Extract the (X, Y) coordinate from the center of the cell holding the provided text.  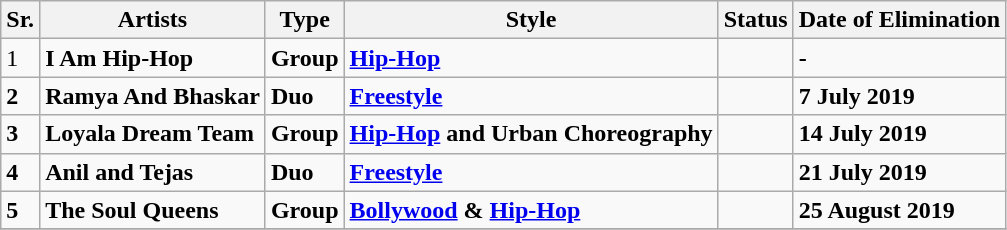
Sr. (20, 20)
Hip-Hop and Urban Choreography (531, 134)
Hip-Hop (531, 58)
Bollywood & Hip-Hop (531, 210)
1 (20, 58)
25 August 2019 (899, 210)
The Soul Queens (153, 210)
Artists (153, 20)
14 July 2019 (899, 134)
5 (20, 210)
Anil and Tejas (153, 172)
4 (20, 172)
2 (20, 96)
7 July 2019 (899, 96)
Style (531, 20)
3 (20, 134)
Date of Elimination (899, 20)
I Am Hip-Hop (153, 58)
Ramya And Bhaskar (153, 96)
Status (756, 20)
- (899, 58)
Loyala Dream Team (153, 134)
Type (304, 20)
21 July 2019 (899, 172)
